Search for the cell housing the specified text and yield its (X, Y) center coordinate. 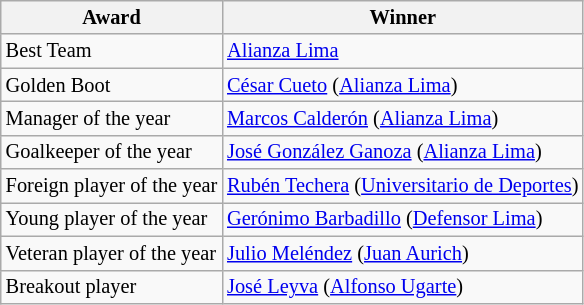
Alianza Lima (402, 51)
José González Ganoza (Alianza Lima) (402, 152)
Julio Meléndez (Juan Aurich) (402, 253)
Breakout player (112, 287)
Young player of the year (112, 219)
Golden Boot (112, 85)
Gerónimo Barbadillo (Defensor Lima) (402, 219)
Award (112, 17)
Rubén Techera (Universitario de Deportes) (402, 186)
Manager of the year (112, 118)
Veteran player of the year (112, 253)
Winner (402, 17)
Marcos Calderón (Alianza Lima) (402, 118)
César Cueto (Alianza Lima) (402, 85)
Best Team (112, 51)
Goalkeeper of the year (112, 152)
Foreign player of the year (112, 186)
José Leyva (Alfonso Ugarte) (402, 287)
